Output the (X, Y) coordinate of the center of the cell containing the given text.  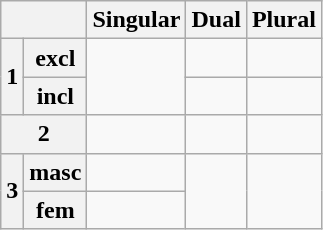
incl (56, 96)
fem (56, 210)
2 (44, 134)
excl (56, 58)
1 (12, 77)
Singular (136, 20)
masc (56, 172)
Plural (284, 20)
3 (12, 191)
Dual (216, 20)
